Identify which cell holds the provided text, then report its [X, Y] central coordinate. 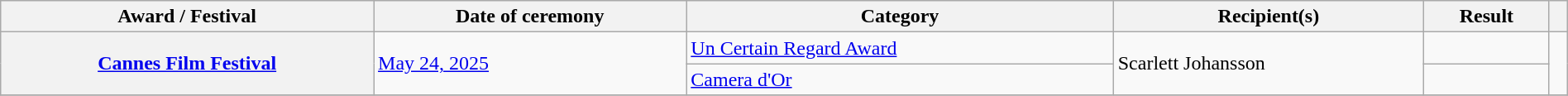
Scarlett Johansson [1269, 64]
Result [1487, 17]
Date of ceremony [530, 17]
Category [900, 17]
Camera d'Or [900, 79]
Recipient(s) [1269, 17]
Award / Festival [187, 17]
Un Certain Regard Award [900, 48]
May 24, 2025 [530, 64]
Cannes Film Festival [187, 64]
